Detect which cell encompasses the target text, then output its (X, Y) center coordinate. 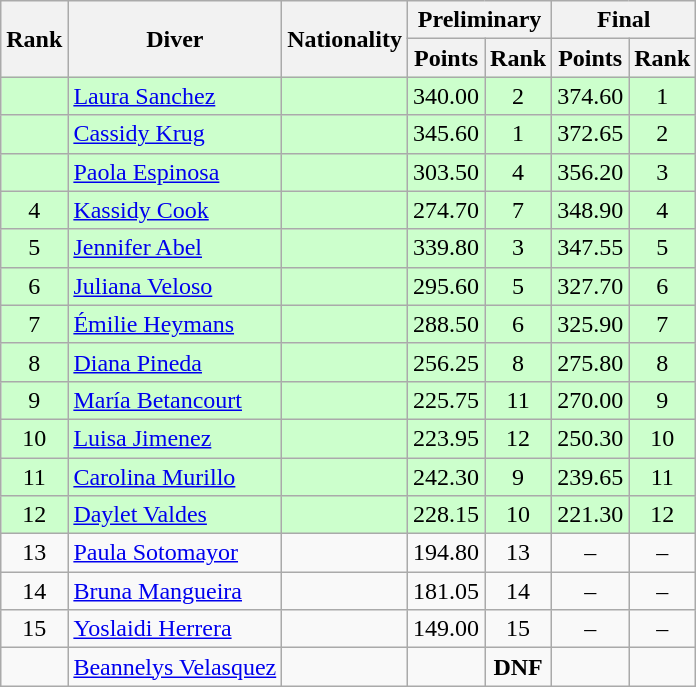
149.00 (446, 629)
Beannelys Velasquez (175, 667)
374.60 (590, 96)
Juliana Veloso (175, 286)
Daylet Valdes (175, 515)
250.30 (590, 438)
Laura Sanchez (175, 96)
295.60 (446, 286)
274.70 (446, 210)
Diver (175, 39)
223.95 (446, 438)
Paula Sotomayor (175, 553)
228.15 (446, 515)
325.90 (590, 324)
256.25 (446, 362)
Preliminary (479, 20)
Nationality (345, 39)
225.75 (446, 400)
303.50 (446, 172)
Luisa Jimenez (175, 438)
Final (624, 20)
288.50 (446, 324)
275.80 (590, 362)
Paola Espinosa (175, 172)
242.30 (446, 477)
221.30 (590, 515)
María Betancourt (175, 400)
339.80 (446, 248)
Diana Pineda (175, 362)
Émilie Heymans (175, 324)
239.65 (590, 477)
372.65 (590, 134)
Kassidy Cook (175, 210)
345.60 (446, 134)
340.00 (446, 96)
Yoslaidi Herrera (175, 629)
Jennifer Abel (175, 248)
327.70 (590, 286)
Carolina Murillo (175, 477)
194.80 (446, 553)
DNF (518, 667)
348.90 (590, 210)
181.05 (446, 591)
Bruna Mangueira (175, 591)
347.55 (590, 248)
270.00 (590, 400)
356.20 (590, 172)
Cassidy Krug (175, 134)
